Return the (X, Y) coordinate for the center point of the cell that contains the specified text.  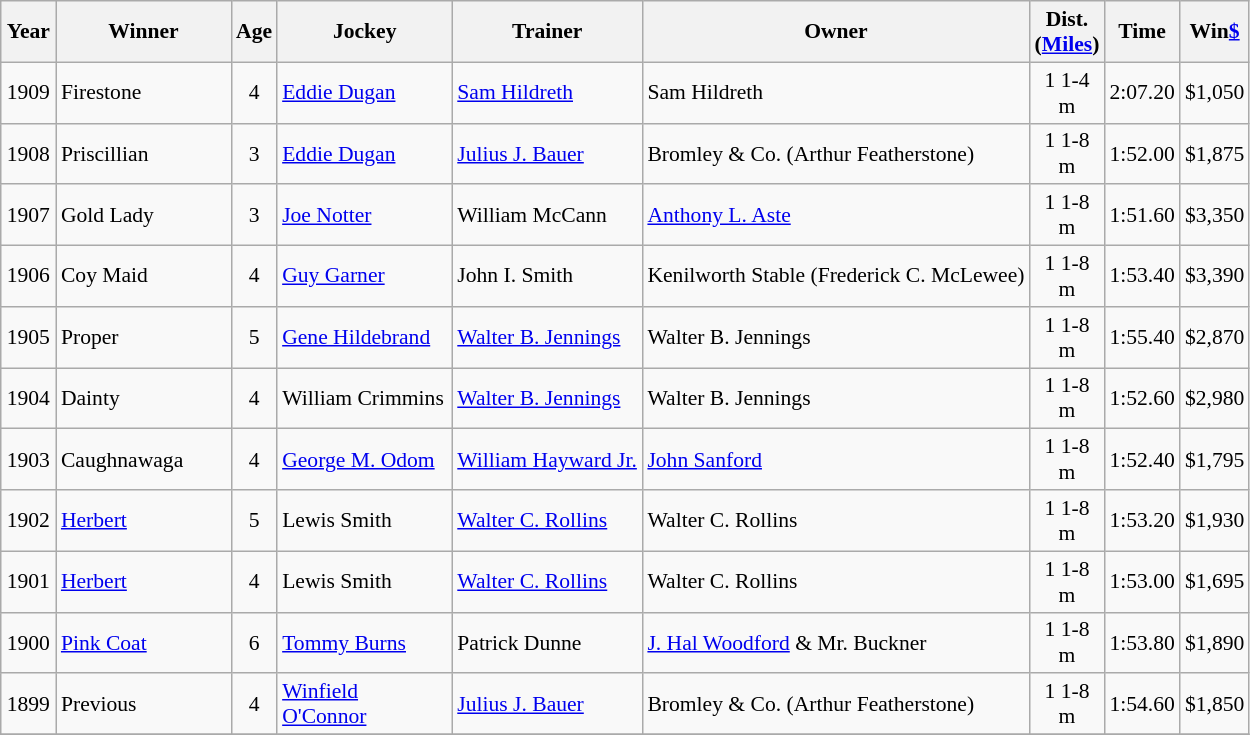
$1,695 (1214, 582)
2:07.20 (1142, 92)
Dist. (Miles) (1068, 32)
John I. Smith (547, 276)
1:52.60 (1142, 398)
$1,875 (1214, 154)
$1,850 (1214, 704)
Previous (144, 704)
Trainer (547, 32)
J. Hal Woodford & Mr. Buckner (836, 642)
6 (254, 642)
Jockey (364, 32)
Tommy Burns (364, 642)
Guy Garner (364, 276)
Coy Maid (144, 276)
1:55.40 (1142, 338)
William Crimmins (364, 398)
1:51.60 (1142, 216)
1901 (28, 582)
$2,980 (1214, 398)
1907 (28, 216)
$3,350 (1214, 216)
1904 (28, 398)
William Hayward Jr. (547, 460)
Gene Hildebrand (364, 338)
1:53.80 (1142, 642)
Winfield O'Connor (364, 704)
Patrick Dunne (547, 642)
Time (1142, 32)
$2,870 (1214, 338)
Kenilworth Stable (Frederick C. McLewee) (836, 276)
1905 (28, 338)
$1,795 (1214, 460)
Age (254, 32)
Year (28, 32)
Pink Coat (144, 642)
Win$ (1214, 32)
1:52.40 (1142, 460)
1:54.60 (1142, 704)
Gold Lady (144, 216)
1:53.00 (1142, 582)
Owner (836, 32)
1:53.20 (1142, 520)
$3,390 (1214, 276)
1900 (28, 642)
John Sanford (836, 460)
1:52.00 (1142, 154)
William McCann (547, 216)
Proper (144, 338)
1906 (28, 276)
Joe Notter (364, 216)
$1,930 (1214, 520)
1899 (28, 704)
1:53.40 (1142, 276)
Priscillian (144, 154)
George M. Odom (364, 460)
Caughnawaga (144, 460)
$1,890 (1214, 642)
Firestone (144, 92)
1 1-4 m (1068, 92)
$1,050 (1214, 92)
1902 (28, 520)
1903 (28, 460)
1909 (28, 92)
Dainty (144, 398)
1908 (28, 154)
Anthony L. Aste (836, 216)
Winner (144, 32)
